Search for the cell housing the specified text and yield its [X, Y] center coordinate. 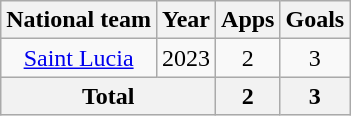
2023 [186, 58]
Goals [315, 20]
National team [79, 20]
Total [108, 96]
Year [186, 20]
Saint Lucia [79, 58]
Apps [248, 20]
